Find where the given text appears and provide that cell's center as (X, Y) coordinate. 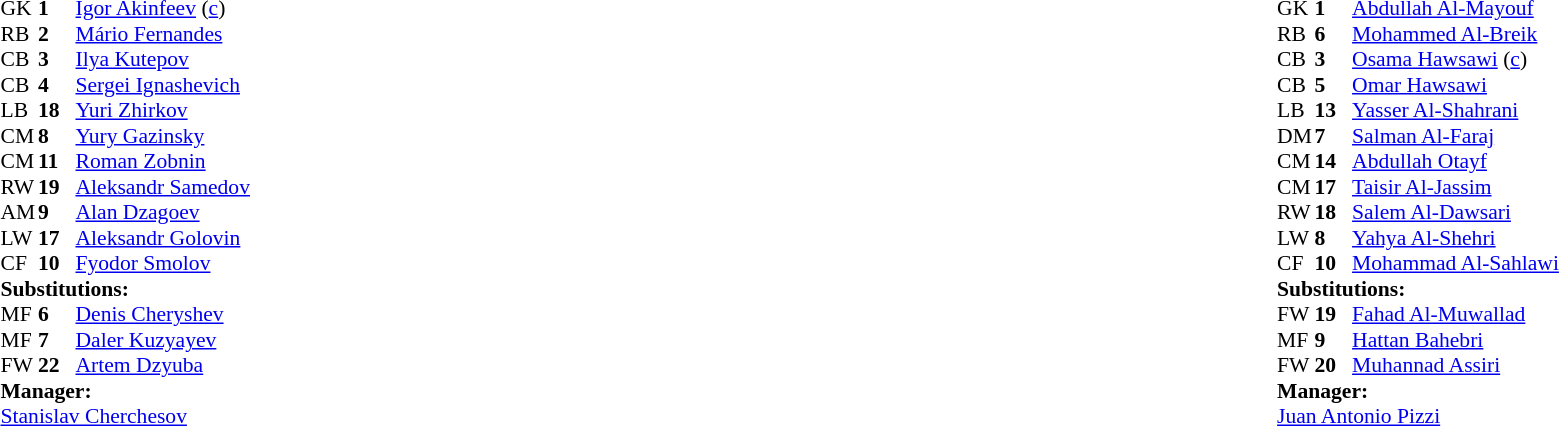
Mário Fernandes (163, 34)
Fyodor Smolov (163, 263)
Salem Al-Dawsari (1456, 213)
Yahya Al-Shehri (1456, 238)
20 (1334, 365)
Fahad Al-Muwallad (1456, 315)
Salman Al-Faraj (1456, 136)
5 (1334, 85)
AM (19, 213)
Abdullah Otayf (1456, 161)
4 (57, 85)
DM (1296, 136)
Aleksandr Samedov (163, 187)
Yasser Al-Shahrani (1456, 111)
Hattan Bahebri (1456, 340)
Roman Zobnin (163, 161)
Taisir Al-Jassim (1456, 187)
Denis Cheryshev (163, 315)
11 (57, 161)
Mohammed Al-Breik (1456, 34)
Aleksandr Golovin (163, 238)
Muhannad Assiri (1456, 365)
Osama Hawsawi (c) (1456, 59)
Sergei Ignashevich (163, 85)
Artem Dzyuba (163, 365)
13 (1334, 111)
Yury Gazinsky (163, 136)
14 (1334, 161)
2 (57, 34)
Mohammad Al-Sahlawi (1456, 263)
Alan Dzagoev (163, 213)
22 (57, 365)
Yuri Zhirkov (163, 111)
Daler Kuzyayev (163, 340)
Ilya Kutepov (163, 59)
Omar Hawsawi (1456, 85)
